Return (X, Y) of the center of cell containing provided text 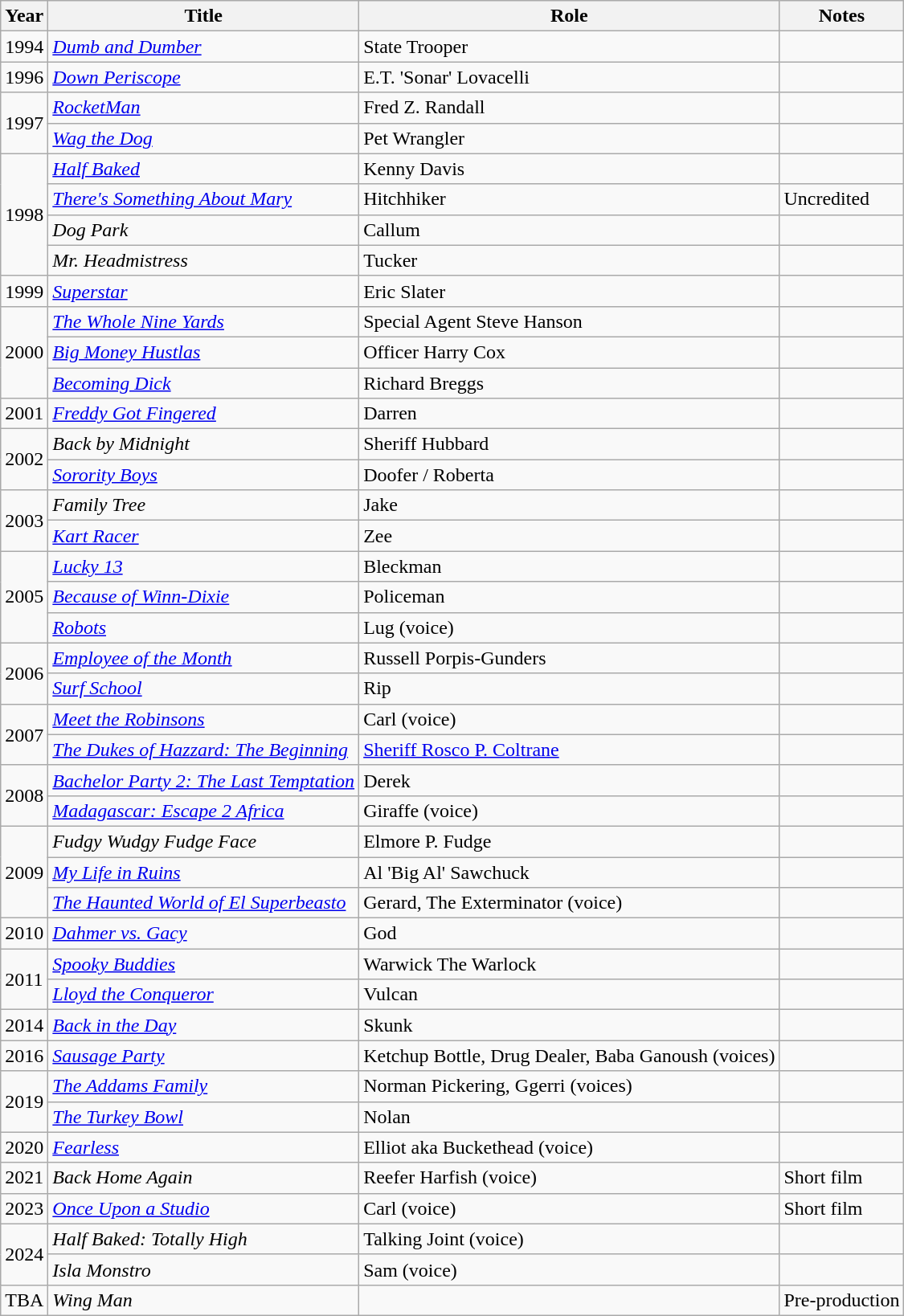
Nolan (569, 1117)
2008 (24, 795)
Kenny Davis (569, 169)
2023 (24, 1208)
Mr. Headmistress (204, 260)
2001 (24, 414)
TBA (24, 1300)
Surf School (204, 689)
2019 (24, 1101)
Superstar (204, 291)
Wing Man (204, 1300)
Talking Joint (voice) (569, 1239)
Dog Park (204, 230)
Hitchhiker (569, 199)
Employee of the Month (204, 658)
State Trooper (569, 47)
2009 (24, 872)
Bleckman (569, 566)
Down Periscope (204, 77)
Sheriff Rosco P. Coltrane (569, 750)
God (569, 934)
Sausage Party (204, 1056)
Callum (569, 230)
Freddy Got Fingered (204, 414)
Big Money Hustlas (204, 352)
Kart Racer (204, 536)
2006 (24, 673)
The Addams Family (204, 1086)
2007 (24, 734)
Lucky 13 (204, 566)
RocketMan (204, 108)
Wag the Dog (204, 138)
Half Baked: Totally High (204, 1239)
Robots (204, 627)
Notes (842, 16)
Special Agent Steve Hanson (569, 321)
Madagascar: Escape 2 Africa (204, 811)
Back in the Day (204, 1025)
2011 (24, 979)
Jake (569, 505)
Dahmer vs. Gacy (204, 934)
Fred Z. Randall (569, 108)
Policeman (569, 597)
Norman Pickering, Ggerri (voices) (569, 1086)
The Whole Nine Yards (204, 321)
1999 (24, 291)
2000 (24, 352)
Sheriff Hubbard (569, 444)
2024 (24, 1254)
2002 (24, 460)
Skunk (569, 1025)
Richard Breggs (569, 383)
Pre-production (842, 1300)
Gerard, The Exterminator (voice) (569, 903)
Title (204, 16)
Back by Midnight (204, 444)
Uncredited (842, 199)
Fearless (204, 1147)
1996 (24, 77)
Darren (569, 414)
Pet Wrangler (569, 138)
Tucker (569, 260)
Vulcan (569, 995)
Elliot aka Buckethead (voice) (569, 1147)
Warwick The Warlock (569, 964)
There's Something About Mary (204, 199)
2016 (24, 1056)
The Turkey Bowl (204, 1117)
Isla Monstro (204, 1269)
Once Upon a Studio (204, 1208)
Half Baked (204, 169)
Giraffe (voice) (569, 811)
Bachelor Party 2: The Last Temptation (204, 780)
Meet the Robinsons (204, 719)
Fudgy Wudgy Fudge Face (204, 841)
2021 (24, 1178)
2005 (24, 597)
Family Tree (204, 505)
Eric Slater (569, 291)
1997 (24, 123)
Zee (569, 536)
1994 (24, 47)
Doofer / Roberta (569, 475)
Dumb and Dumber (204, 47)
Back Home Again (204, 1178)
Russell Porpis-Gunders (569, 658)
Officer Harry Cox (569, 352)
2003 (24, 521)
Reefer Harfish (voice) (569, 1178)
Becoming Dick (204, 383)
Spooky Buddies (204, 964)
Role (569, 16)
Elmore P. Fudge (569, 841)
Rip (569, 689)
Lloyd the Conqueror (204, 995)
Year (24, 16)
Sorority Boys (204, 475)
Lug (voice) (569, 627)
2010 (24, 934)
Al 'Big Al' Sawchuck (569, 872)
2020 (24, 1147)
My Life in Ruins (204, 872)
1998 (24, 215)
E.T. 'Sonar' Lovacelli (569, 77)
Sam (voice) (569, 1269)
The Haunted World of El Superbeasto (204, 903)
Ketchup Bottle, Drug Dealer, Baba Ganoush (voices) (569, 1056)
Derek (569, 780)
The Dukes of Hazzard: The Beginning (204, 750)
2014 (24, 1025)
Because of Winn-Dixie (204, 597)
